Find where the given text appears and provide that cell's center as (x, y) coordinate. 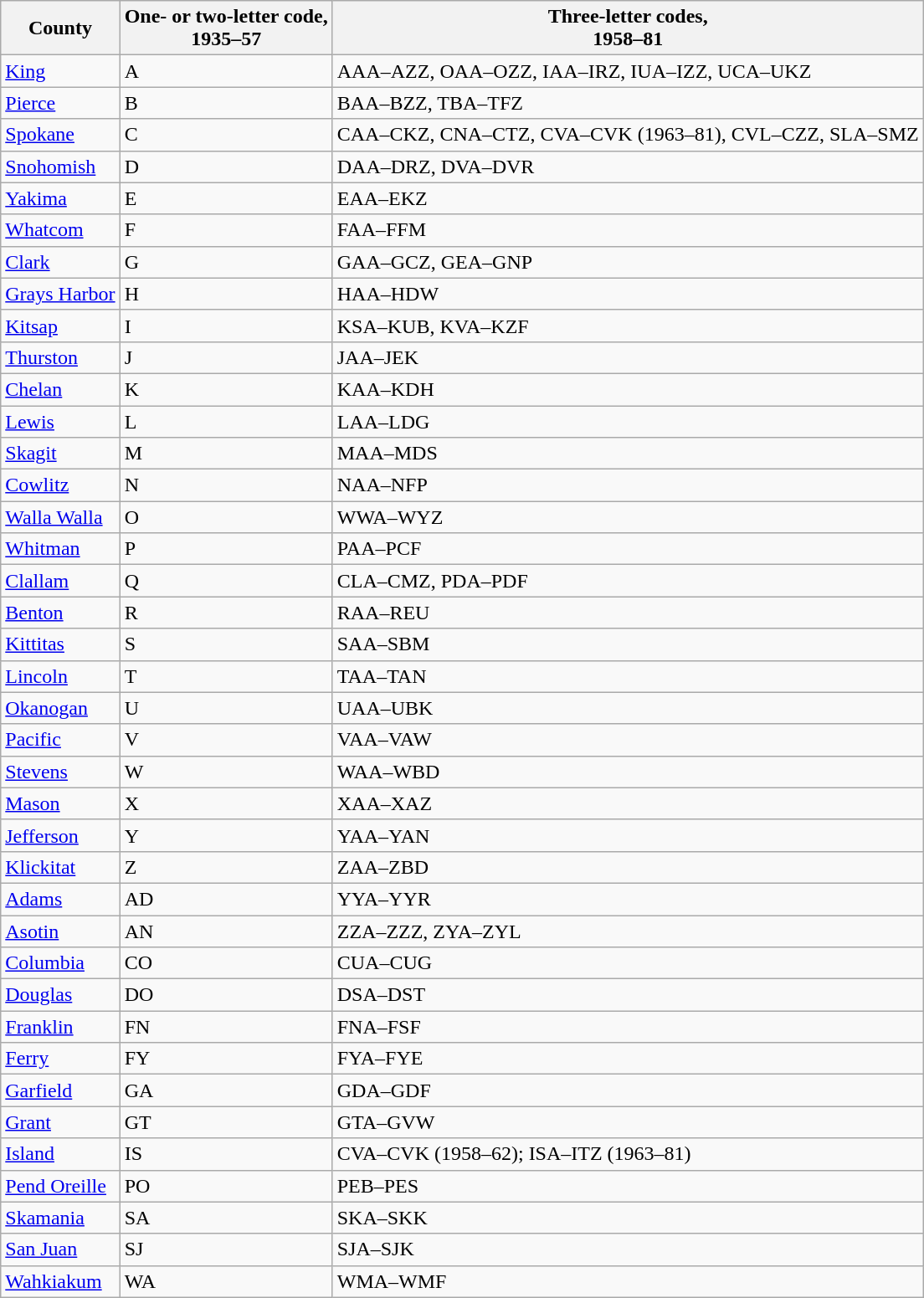
M (226, 454)
Douglas (60, 995)
Jefferson (60, 835)
G (226, 262)
H (226, 294)
E (226, 198)
Klickitat (60, 867)
FYA–FYE (628, 1059)
Z (226, 867)
IS (226, 1154)
TAA–TAN (628, 676)
GA (226, 1090)
HAA–HDW (628, 294)
GTA–GVW (628, 1122)
DSA–DST (628, 995)
CVA–CVK (1958–62); ISA–ITZ (1963–81) (628, 1154)
Lewis (60, 421)
Clark (60, 262)
P (226, 549)
A (226, 71)
B (226, 103)
Stevens (60, 772)
S (226, 644)
Thurston (60, 357)
Wahkiakum (60, 1281)
J (226, 357)
XAA–XAZ (628, 803)
SJA–SJK (628, 1249)
Ferry (60, 1059)
UAA–UBK (628, 708)
CLA–CMZ, PDA–PDF (628, 581)
KSA–KUB, KVA–KZF (628, 326)
CO (226, 963)
CUA–CUG (628, 963)
ZZA–ZZZ, ZYA–ZYL (628, 931)
VAA–VAW (628, 740)
O (226, 517)
FNA–FSF (628, 1027)
WMA–WMF (628, 1281)
CAA–CKZ, CNA–CTZ, CVA–CVK (1963–81), CVL–CZZ, SLA–SMZ (628, 135)
C (226, 135)
K (226, 389)
Kitsap (60, 326)
NAA–NFP (628, 485)
Walla Walla (60, 517)
Adams (60, 899)
Three-letter codes,1958–81 (628, 28)
Pend Oreille (60, 1186)
GT (226, 1122)
One- or two-letter code,1935–57 (226, 28)
T (226, 676)
SAA–SBM (628, 644)
PEB–PES (628, 1186)
Pierce (60, 103)
SKA–SKK (628, 1218)
Whitman (60, 549)
Yakima (60, 198)
MAA–MDS (628, 454)
Franklin (60, 1027)
BAA–BZZ, TBA–TFZ (628, 103)
PAA–PCF (628, 549)
Mason (60, 803)
AD (226, 899)
GAA–GCZ, GEA–GNP (628, 262)
AN (226, 931)
W (226, 772)
Pacific (60, 740)
Columbia (60, 963)
ZAA–ZBD (628, 867)
X (226, 803)
Lincoln (60, 676)
YYA–YYR (628, 899)
Okanogan (60, 708)
FN (226, 1027)
Y (226, 835)
U (226, 708)
GDA–GDF (628, 1090)
Island (60, 1154)
AAA–AZZ, OAA–OZZ, IAA–IRZ, IUA–IZZ, UCA–UKZ (628, 71)
Kittitas (60, 644)
Skagit (60, 454)
SJ (226, 1249)
V (226, 740)
N (226, 485)
FAA–FFM (628, 230)
L (226, 421)
Whatcom (60, 230)
DO (226, 995)
Clallam (60, 581)
Garfield (60, 1090)
WWA–WYZ (628, 517)
Grays Harbor (60, 294)
Asotin (60, 931)
Grant (60, 1122)
FY (226, 1059)
Chelan (60, 389)
JAA–JEK (628, 357)
Q (226, 581)
Skamania (60, 1218)
Snohomish (60, 167)
WA (226, 1281)
San Juan (60, 1249)
DAA–DRZ, DVA–DVR (628, 167)
EAA–EKZ (628, 198)
D (226, 167)
KAA–KDH (628, 389)
I (226, 326)
LAA–LDG (628, 421)
F (226, 230)
RAA–REU (628, 613)
Cowlitz (60, 485)
YAA–YAN (628, 835)
Spokane (60, 135)
SA (226, 1218)
R (226, 613)
King (60, 71)
PO (226, 1186)
Benton (60, 613)
County (60, 28)
WAA–WBD (628, 772)
